Detect which cell encompasses the target text, then output its [X, Y] center coordinate. 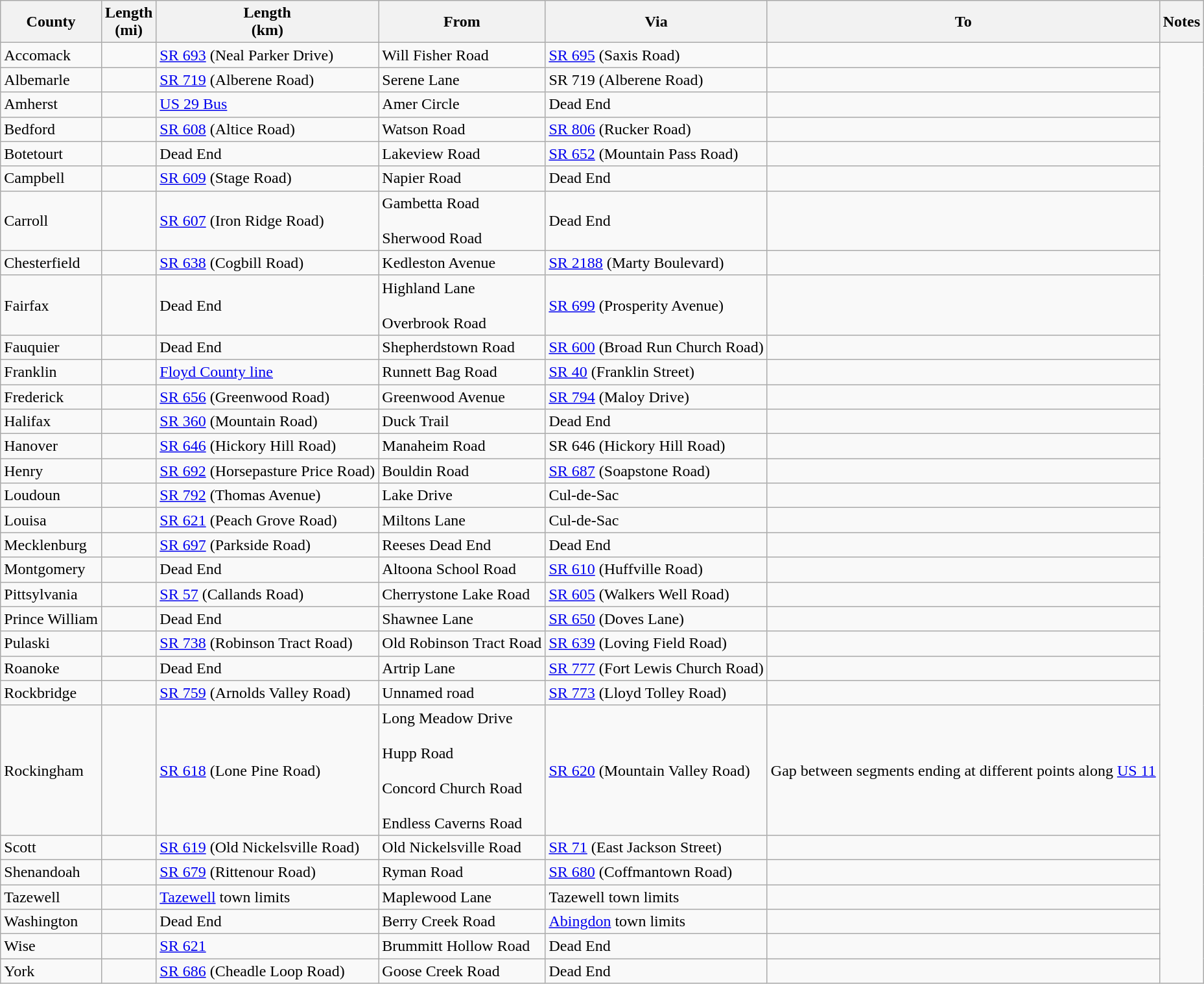
Mecklenburg [51, 545]
Bouldin Road [462, 471]
Duck Trail [462, 422]
Tazewell [51, 897]
SR 792 (Thomas Avenue) [267, 496]
SR 605 (Walkers Well Road) [656, 594]
From [462, 22]
Prince William [51, 619]
SR 692 (Horsepasture Price Road) [267, 471]
Berry Creek Road [462, 922]
Reeses Dead End [462, 545]
Carroll [51, 221]
SR 679 (Rittenour Road) [267, 872]
Abingdon town limits [656, 922]
SR 619 (Old Nickelsville Road) [267, 847]
SR 695 (Saxis Road) [656, 55]
Pittsylvania [51, 594]
Unnamed road [462, 693]
Notes [1181, 22]
Altoona School Road [462, 570]
SR 777 (Fort Lewis Church Road) [656, 668]
Long Meadow DriveHupp RoadConcord Church RoadEndless Caverns Road [462, 770]
Bedford [51, 129]
Brummitt Hollow Road [462, 946]
Greenwood Avenue [462, 396]
Accomack [51, 55]
Rockbridge [51, 693]
US 29 Bus [267, 104]
SR 638 (Cogbill Road) [267, 263]
SR 693 (Neal Parker Drive) [267, 55]
Length(mi) [128, 22]
SR 759 (Arnolds Valley Road) [267, 693]
SR 738 (Robinson Tract Road) [267, 643]
Halifax [51, 422]
SR 773 (Lloyd Tolley Road) [656, 693]
Rockingham [51, 770]
SR 621 (Peach Grove Road) [267, 520]
SR 610 (Huffville Road) [656, 570]
SR 794 (Maloy Drive) [656, 396]
Frederick [51, 396]
SR 608 (Altice Road) [267, 129]
SR 607 (Iron Ridge Road) [267, 221]
Gap between segments ending at different points along US 11 [963, 770]
To [963, 22]
Louisa [51, 520]
Shawnee Lane [462, 619]
SR 687 (Soapstone Road) [656, 471]
Kedleston Avenue [462, 263]
Amherst [51, 104]
Fauquier [51, 347]
SR 686 (Cheadle Loop Road) [267, 971]
Will Fisher Road [462, 55]
Lakeview Road [462, 154]
Henry [51, 471]
Highland LaneOverbrook Road [462, 305]
SR 650 (Doves Lane) [656, 619]
Old Robinson Tract Road [462, 643]
SR 2188 (Marty Boulevard) [656, 263]
SR 621 [267, 946]
Wise [51, 946]
Shenandoah [51, 872]
SR 618 (Lone Pine Road) [267, 770]
SR 57 (Callands Road) [267, 594]
SR 609 (Stage Road) [267, 178]
SR 71 (East Jackson Street) [656, 847]
Pulaski [51, 643]
Artrip Lane [462, 668]
Napier Road [462, 178]
Ryman Road [462, 872]
Hanover [51, 446]
SR 656 (Greenwood Road) [267, 396]
Old Nickelsville Road [462, 847]
Roanoke [51, 668]
Watson Road [462, 129]
Maplewood Lane [462, 897]
Via [656, 22]
Length(km) [267, 22]
Miltons Lane [462, 520]
SR 40 (Franklin Street) [656, 372]
Franklin [51, 372]
Serene Lane [462, 80]
Amer Circle [462, 104]
Montgomery [51, 570]
Runnett Bag Road [462, 372]
SR 806 (Rucker Road) [656, 129]
Campbell [51, 178]
Loudoun [51, 496]
Floyd County line [267, 372]
SR 699 (Prosperity Avenue) [656, 305]
York [51, 971]
Chesterfield [51, 263]
Goose Creek Road [462, 971]
Shepherdstown Road [462, 347]
SR 697 (Parkside Road) [267, 545]
Fairfax [51, 305]
Scott [51, 847]
Albemarle [51, 80]
SR 360 (Mountain Road) [267, 422]
Botetourt [51, 154]
SR 652 (Mountain Pass Road) [656, 154]
Cherrystone Lake Road [462, 594]
SR 620 (Mountain Valley Road) [656, 770]
Gambetta RoadSherwood Road [462, 221]
SR 639 (Loving Field Road) [656, 643]
County [51, 22]
SR 600 (Broad Run Church Road) [656, 347]
Lake Drive [462, 496]
Washington [51, 922]
Manaheim Road [462, 446]
SR 680 (Coffmantown Road) [656, 872]
